Return the [X, Y] coordinate for the center point of the cell that contains the specified text.  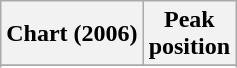
Peakposition [189, 34]
Chart (2006) [72, 34]
